Return the (x, y) coordinate for the center point of the cell that contains the specified text.  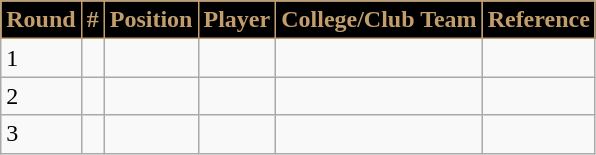
3 (41, 134)
1 (41, 58)
# (92, 20)
2 (41, 96)
College/Club Team (379, 20)
Reference (538, 20)
Player (237, 20)
Position (151, 20)
Round (41, 20)
